Extract the (X, Y) coordinate from the center of the cell holding the provided text.  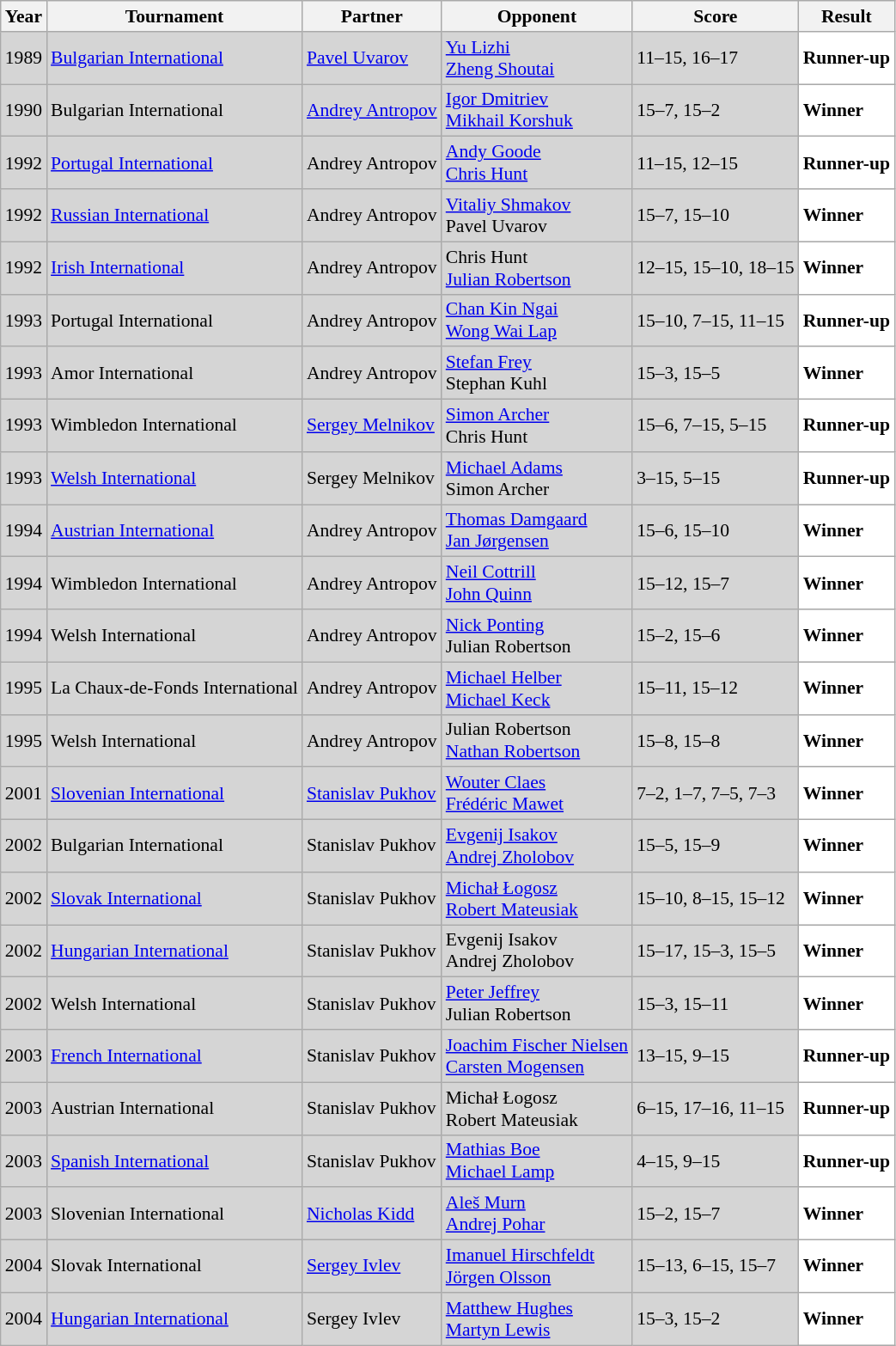
Andy Goode Chris Hunt (537, 163)
11–15, 12–15 (716, 163)
Yu Lizhi Zheng Shoutai (537, 58)
Result (847, 16)
15–10, 7–15, 11–15 (716, 320)
12–15, 15–10, 18–15 (716, 268)
4–15, 9–15 (716, 1160)
Chris Hunt Julian Robertson (537, 268)
1990 (24, 110)
15–2, 15–6 (716, 636)
Wouter Claes Frédéric Mawet (537, 794)
Opponent (537, 16)
Spanish International (174, 1160)
Tournament (174, 16)
Julian Robertson Nathan Robertson (537, 741)
Stefan Frey Stephan Kuhl (537, 373)
15–3, 15–11 (716, 1004)
13–15, 9–15 (716, 1055)
15–2, 15–7 (716, 1214)
Aleš Murn Andrej Pohar (537, 1214)
2001 (24, 794)
Simon Archer Chris Hunt (537, 426)
Matthew Hughes Martyn Lewis (537, 1318)
Michael Adams Simon Archer (537, 478)
15–3, 15–5 (716, 373)
15–10, 8–15, 15–12 (716, 899)
6–15, 17–16, 11–15 (716, 1109)
15–8, 15–8 (716, 741)
15–6, 7–15, 5–15 (716, 426)
Joachim Fischer Nielsen Carsten Mogensen (537, 1055)
7–2, 1–7, 7–5, 7–3 (716, 794)
Pavel Uvarov (372, 58)
11–15, 16–17 (716, 58)
Igor Dmitriev Mikhail Korshuk (537, 110)
Irish International (174, 268)
La Chaux-de-Fonds International (174, 688)
Neil Cottrill John Quinn (537, 583)
Chan Kin Ngai Wong Wai Lap (537, 320)
Imanuel Hirschfeldt Jörgen Olsson (537, 1267)
Mathias Boe Michael Lamp (537, 1160)
15–11, 15–12 (716, 688)
15–7, 15–2 (716, 110)
1989 (24, 58)
Vitaliy Shmakov Pavel Uvarov (537, 215)
Russian International (174, 215)
Year (24, 16)
Partner (372, 16)
15–12, 15–7 (716, 583)
Michael Helber Michael Keck (537, 688)
Peter Jeffrey Julian Robertson (537, 1004)
Score (716, 16)
15–13, 6–15, 15–7 (716, 1267)
15–17, 15–3, 15–5 (716, 951)
3–15, 5–15 (716, 478)
Nick Ponting Julian Robertson (537, 636)
15–6, 15–10 (716, 531)
Thomas Damgaard Jan Jørgensen (537, 531)
15–7, 15–10 (716, 215)
Amor International (174, 373)
French International (174, 1055)
Nicholas Kidd (372, 1214)
15–3, 15–2 (716, 1318)
15–5, 15–9 (716, 846)
